Extract the (X, Y) coordinate from the center of the cell holding the provided text.  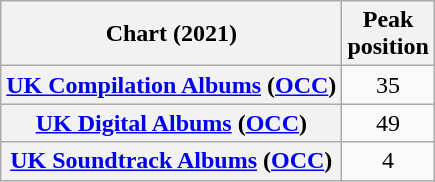
UK Compilation Albums (OCC) (172, 85)
49 (388, 123)
35 (388, 85)
Chart (2021) (172, 34)
Peakposition (388, 34)
4 (388, 161)
UK Soundtrack Albums (OCC) (172, 161)
UK Digital Albums (OCC) (172, 123)
